From the cell containing the given text, extract its center point as (X, Y) coordinate. 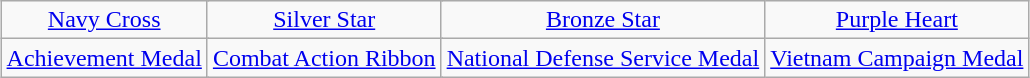
Vietnam Campaign Medal (897, 58)
Silver Star (324, 20)
Purple Heart (897, 20)
Achievement Medal (104, 58)
Bronze Star (603, 20)
Navy Cross (104, 20)
National Defense Service Medal (603, 58)
Combat Action Ribbon (324, 58)
